Output the (X, Y) coordinate of the center of the cell containing the given text.  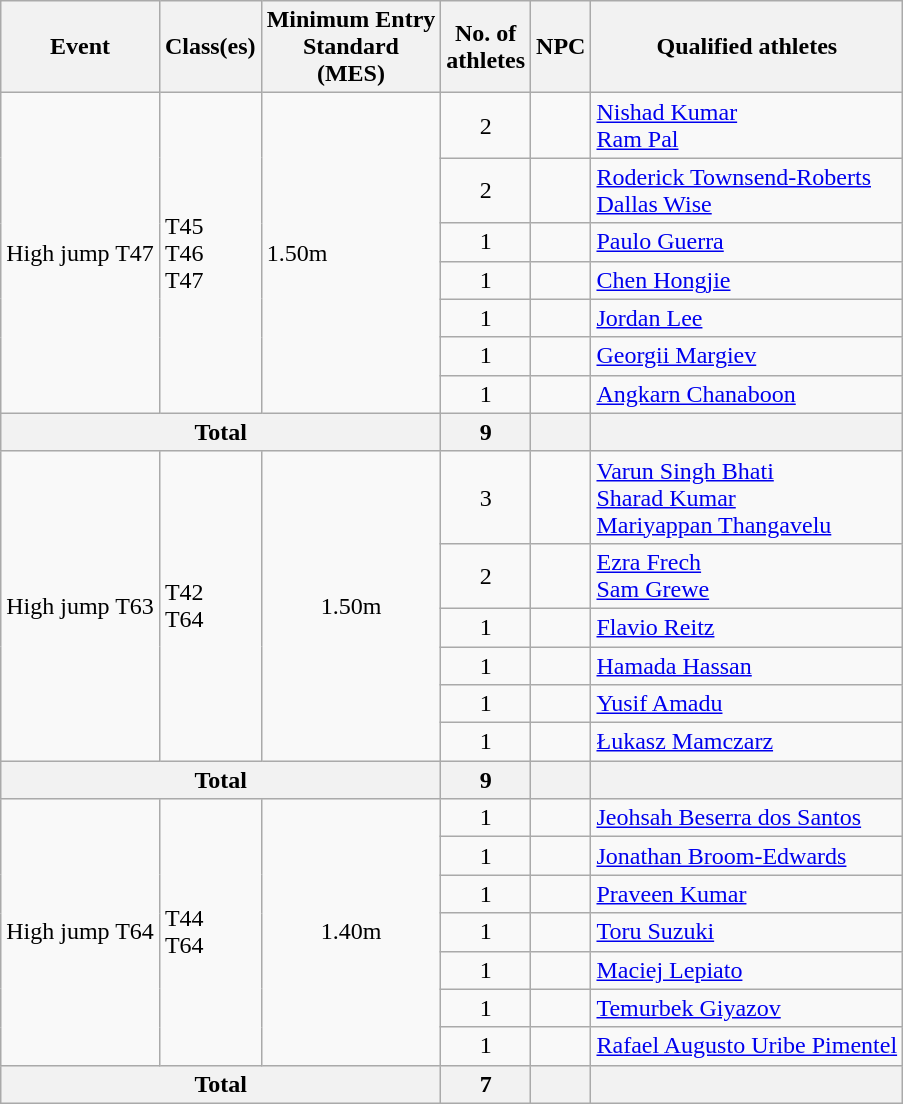
NPC (561, 47)
Angkarn Chanaboon (747, 394)
Ezra FrechSam Grewe (747, 576)
7 (486, 1084)
Toru Suzuki (747, 932)
Praveen Kumar (747, 894)
Chen Hongjie (747, 280)
Jeohsah Beserra dos Santos (747, 818)
Nishad KumarRam Pal (747, 126)
Maciej Lepiato (747, 970)
Łukasz Mamczarz (747, 742)
Jonathan Broom-Edwards (747, 856)
T42T64 (210, 606)
Flavio Reitz (747, 627)
Event (80, 47)
Georgii Margiev (747, 356)
T45T46T47 (210, 253)
High jump T64 (80, 932)
Class(es) (210, 47)
T44T64 (210, 932)
Paulo Guerra (747, 242)
High jump T47 (80, 253)
3 (486, 497)
1.40m (351, 932)
Minimum Entry Standard (MES) (351, 47)
Temurbek Giyazov (747, 1008)
No. ofathletes (486, 47)
Roderick Townsend-RobertsDallas Wise (747, 190)
High jump T63 (80, 606)
Yusif Amadu (747, 704)
Rafael Augusto Uribe Pimentel (747, 1046)
Varun Singh BhatiSharad Kumar Mariyappan Thangavelu (747, 497)
Jordan Lee (747, 318)
Qualified athletes (747, 47)
Hamada Hassan (747, 665)
